Extract the (x, y) coordinate from the center of the cell holding the provided text.  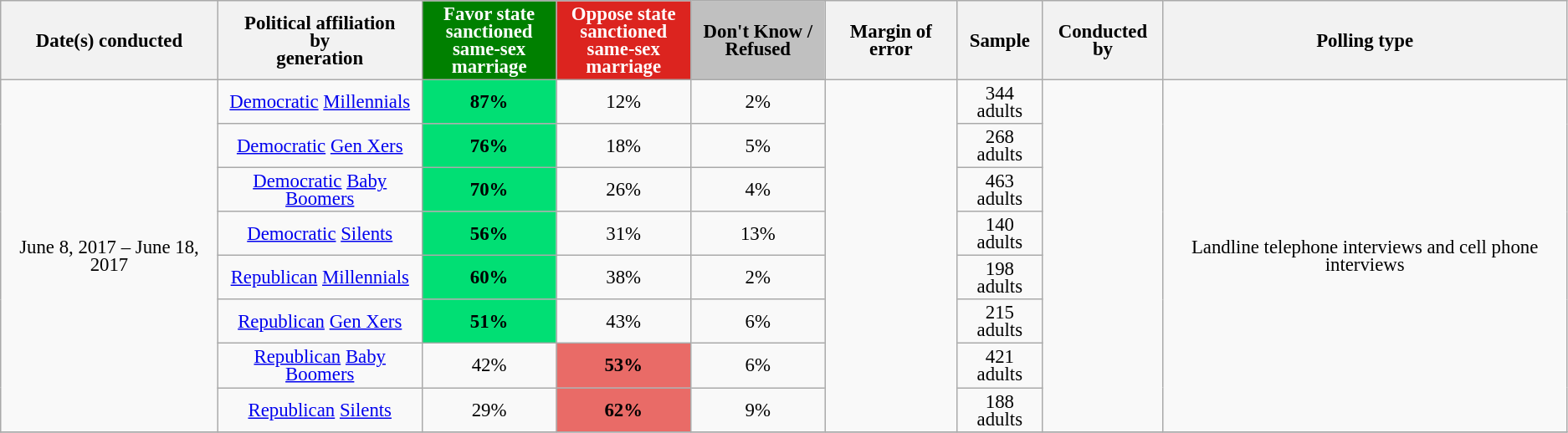
Democratic Millennials (320, 102)
42% (489, 366)
Landline telephone interviews and cell phone interviews (1366, 256)
Democratic Gen Xers (320, 145)
140 adults (1001, 234)
18% (624, 145)
70% (489, 191)
12% (624, 102)
Oppose state sanctioned same-sex marriage (624, 40)
Republican Gen Xers (320, 321)
Republican Silents (320, 410)
198 adults (1001, 278)
38% (624, 278)
Margin of error (890, 40)
Sample (1001, 40)
June 8, 2017 – June 18, 2017 (109, 256)
Date(s) conducted (109, 40)
9% (758, 410)
62% (624, 410)
Don't Know / Refused (758, 40)
51% (489, 321)
43% (624, 321)
Polling type (1366, 40)
Republican Millennials (320, 278)
215 adults (1001, 321)
344 adults (1001, 102)
26% (624, 191)
Democratic Baby Boomers (320, 191)
76% (489, 145)
13% (758, 234)
29% (489, 410)
53% (624, 366)
60% (489, 278)
188 adults (1001, 410)
463 adults (1001, 191)
421 adults (1001, 366)
Republican Baby Boomers (320, 366)
31% (624, 234)
Political affiliationbygeneration (320, 40)
5% (758, 145)
87% (489, 102)
Democratic Silents (320, 234)
268 adults (1001, 145)
Favor state sanctioned same-sex marriage (489, 40)
4% (758, 191)
56% (489, 234)
Conducted by (1103, 40)
